Locate the cell with the specified text and output its [x, y] center coordinate. 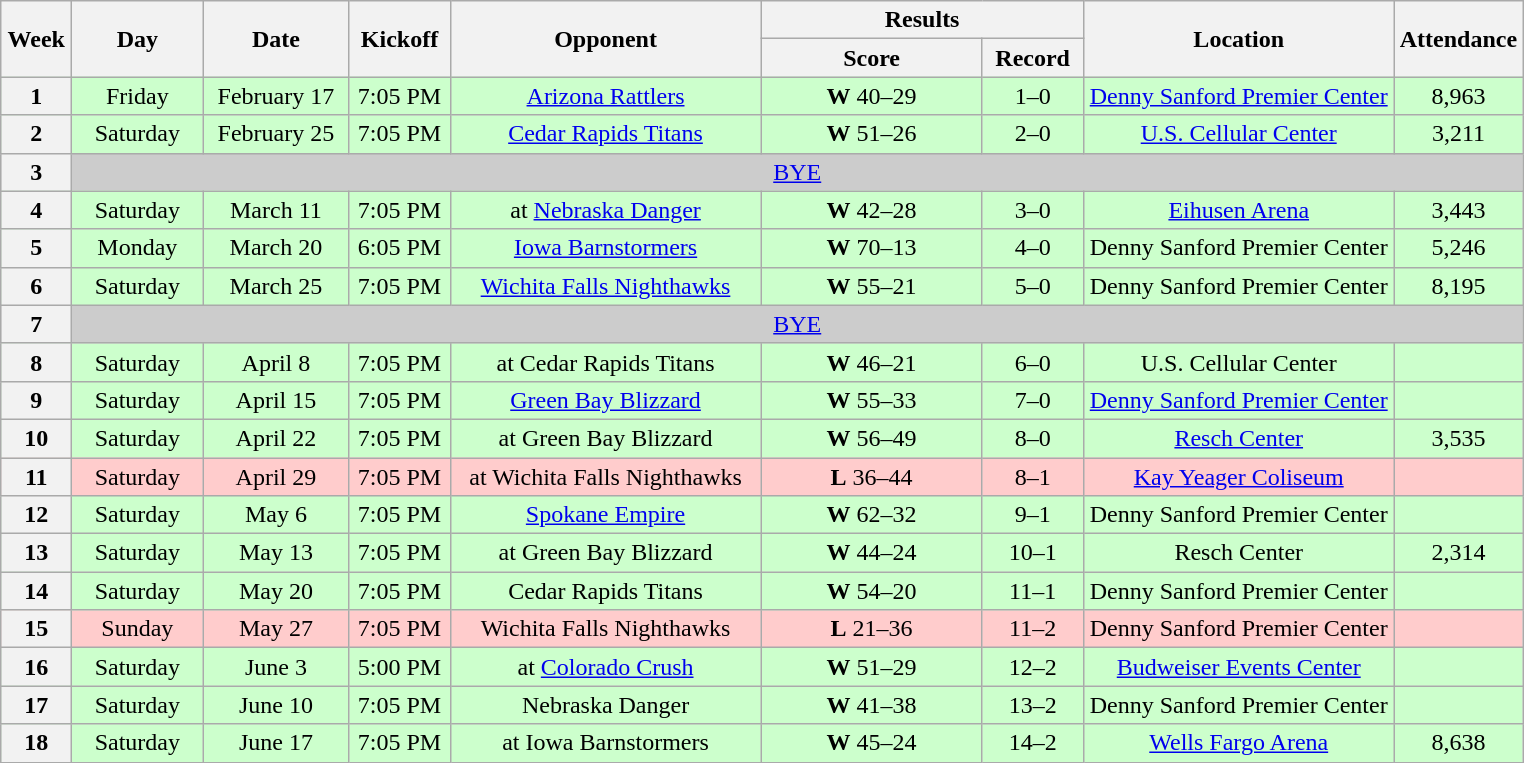
Eihusen Arena [1238, 210]
W 62–32 [872, 515]
Results [922, 20]
at Iowa Barnstormers [606, 743]
12–2 [1032, 667]
Opponent [606, 39]
11 [36, 477]
12 [36, 515]
Sunday [138, 629]
Record [1032, 58]
Budweiser Events Center [1238, 667]
8,963 [1458, 96]
10–1 [1032, 553]
3 [36, 172]
7 [36, 324]
2 [36, 134]
1–0 [1032, 96]
April 15 [276, 400]
Location [1238, 39]
8 [36, 362]
7–0 [1032, 400]
Iowa Barnstormers [606, 248]
June 3 [276, 667]
W 44–24 [872, 553]
4–0 [1032, 248]
May 27 [276, 629]
14 [36, 591]
2–0 [1032, 134]
W 55–21 [872, 286]
W 40–29 [872, 96]
June 17 [276, 743]
March 11 [276, 210]
10 [36, 438]
L 36–44 [872, 477]
8,195 [1458, 286]
June 10 [276, 705]
Score [872, 58]
13 [36, 553]
W 51–26 [872, 134]
5,246 [1458, 248]
May 20 [276, 591]
6–0 [1032, 362]
3,535 [1458, 438]
8,638 [1458, 743]
February 25 [276, 134]
W 56–49 [872, 438]
at Wichita Falls Nighthawks [606, 477]
W 51–29 [872, 667]
18 [36, 743]
11–1 [1032, 591]
March 20 [276, 248]
at Cedar Rapids Titans [606, 362]
at Nebraska Danger [606, 210]
5:00 PM [400, 667]
Day [138, 39]
1 [36, 96]
5–0 [1032, 286]
4 [36, 210]
at Colorado Crush [606, 667]
3–0 [1032, 210]
February 17 [276, 96]
May 13 [276, 553]
8–1 [1032, 477]
14–2 [1032, 743]
Week [36, 39]
Green Bay Blizzard [606, 400]
L 21–36 [872, 629]
Date [276, 39]
Spokane Empire [606, 515]
W 41–38 [872, 705]
April 8 [276, 362]
April 29 [276, 477]
Friday [138, 96]
March 25 [276, 286]
Wells Fargo Arena [1238, 743]
W 70–13 [872, 248]
W 46–21 [872, 362]
W 45–24 [872, 743]
13–2 [1032, 705]
11–2 [1032, 629]
W 42–28 [872, 210]
Kay Yeager Coliseum [1238, 477]
April 22 [276, 438]
Arizona Rattlers [606, 96]
9–1 [1032, 515]
3,211 [1458, 134]
9 [36, 400]
2,314 [1458, 553]
Attendance [1458, 39]
5 [36, 248]
16 [36, 667]
15 [36, 629]
May 6 [276, 515]
Kickoff [400, 39]
6:05 PM [400, 248]
W 55–33 [872, 400]
6 [36, 286]
Nebraska Danger [606, 705]
8–0 [1032, 438]
3,443 [1458, 210]
17 [36, 705]
Monday [138, 248]
W 54–20 [872, 591]
